Find where the given text appears and provide that cell's center as (X, Y) coordinate. 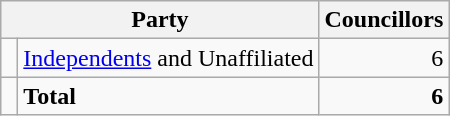
Independents and Unaffiliated (168, 58)
Councillors (384, 20)
Total (168, 96)
Party (160, 20)
